Find where the given text appears and provide that cell's center as (x, y) coordinate. 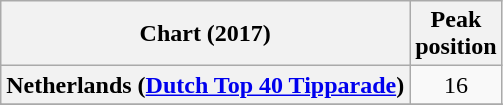
Peakposition (456, 34)
Chart (2017) (206, 34)
Netherlands (Dutch Top 40 Tipparade) (206, 85)
16 (456, 85)
